Identify which cell holds the provided text, then report its [X, Y] central coordinate. 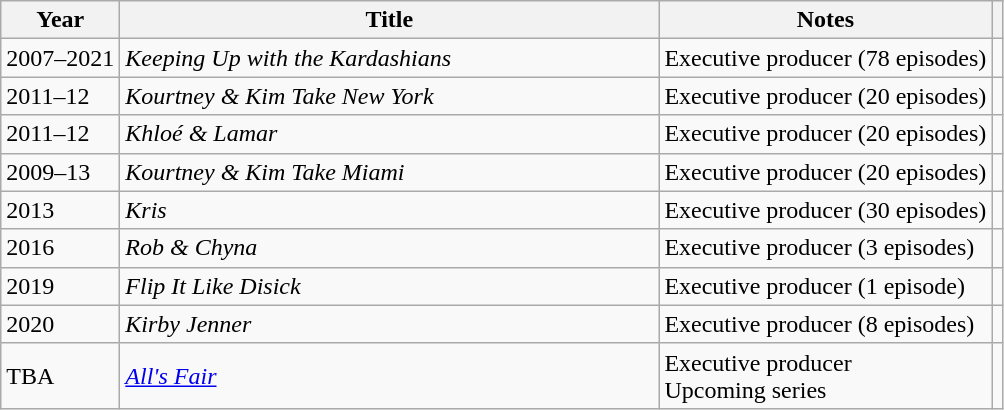
2009–13 [60, 172]
Rob & Chyna [390, 248]
Kourtney & Kim Take New York [390, 96]
Kourtney & Kim Take Miami [390, 172]
Executive producer (8 episodes) [826, 324]
Executive producerUpcoming series [826, 376]
Notes [826, 20]
Flip It Like Disick [390, 286]
Title [390, 20]
Keeping Up with the Kardashians [390, 58]
2013 [60, 210]
All's Fair [390, 376]
Executive producer (3 episodes) [826, 248]
Kirby Jenner [390, 324]
Executive producer (30 episodes) [826, 210]
Kris [390, 210]
Executive producer (1 episode) [826, 286]
TBA [60, 376]
2020 [60, 324]
Executive producer (78 episodes) [826, 58]
Khloé & Lamar [390, 134]
2016 [60, 248]
Year [60, 20]
2019 [60, 286]
2007–2021 [60, 58]
